Determine the (x, y) coordinate at the center of the cell enclosing the given text.  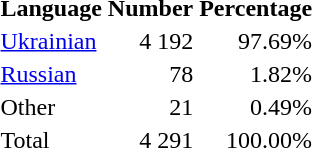
4 192 (150, 41)
21 (150, 107)
78 (150, 74)
